Provide the [X, Y] coordinate of the cell's center where the given text is located.  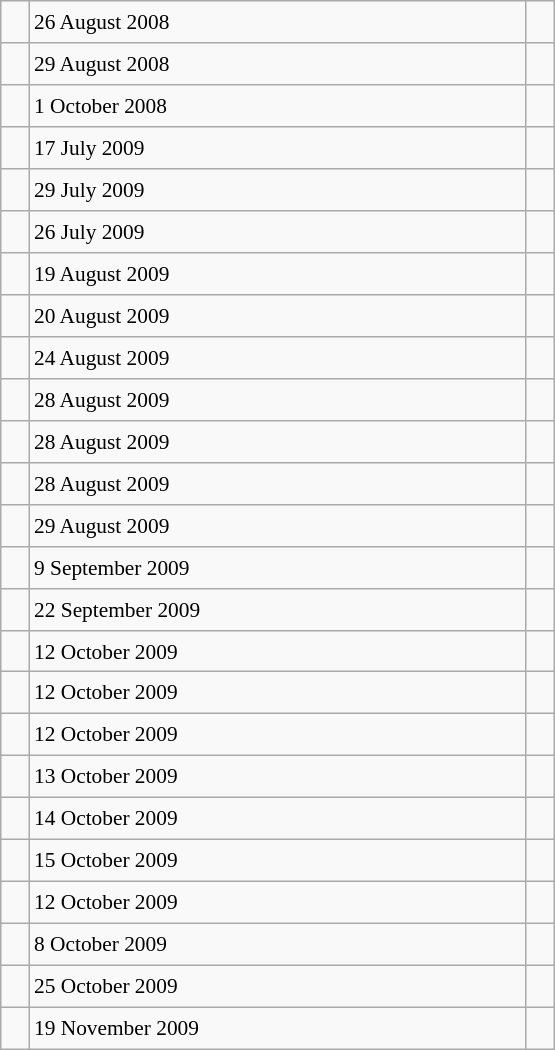
19 November 2009 [278, 1028]
29 August 2008 [278, 64]
29 July 2009 [278, 190]
14 October 2009 [278, 819]
17 July 2009 [278, 148]
26 August 2008 [278, 22]
25 October 2009 [278, 986]
26 July 2009 [278, 232]
15 October 2009 [278, 861]
22 September 2009 [278, 609]
8 October 2009 [278, 945]
9 September 2009 [278, 567]
13 October 2009 [278, 777]
29 August 2009 [278, 525]
24 August 2009 [278, 358]
20 August 2009 [278, 316]
1 October 2008 [278, 106]
19 August 2009 [278, 274]
